Detect which cell encompasses the target text, then output its [x, y] center coordinate. 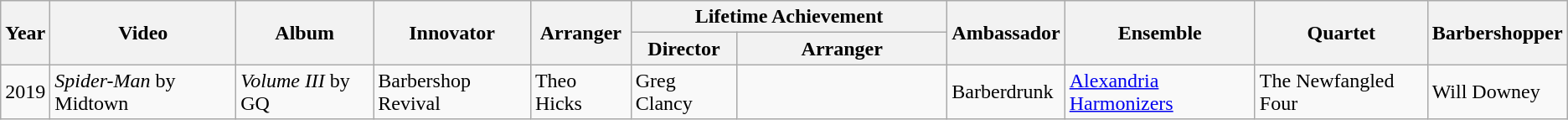
Ensemble [1159, 33]
Album [305, 33]
Barbershopper [1498, 33]
Ambassador [1006, 33]
Lifetime Achievement [789, 17]
2019 [25, 92]
Director [683, 49]
Will Downey [1498, 92]
Volume III by GQ [305, 92]
Innovator [452, 33]
Theo Hicks [580, 92]
The Newfangled Four [1341, 92]
Greg Clancy [683, 92]
Spider-Man by Midtown [143, 92]
Barbershop Revival [452, 92]
Video [143, 33]
Barberdrunk [1006, 92]
Quartet [1341, 33]
Alexandria Harmonizers [1159, 92]
Year [25, 33]
